From the cell containing the given text, extract its center point as [X, Y] coordinate. 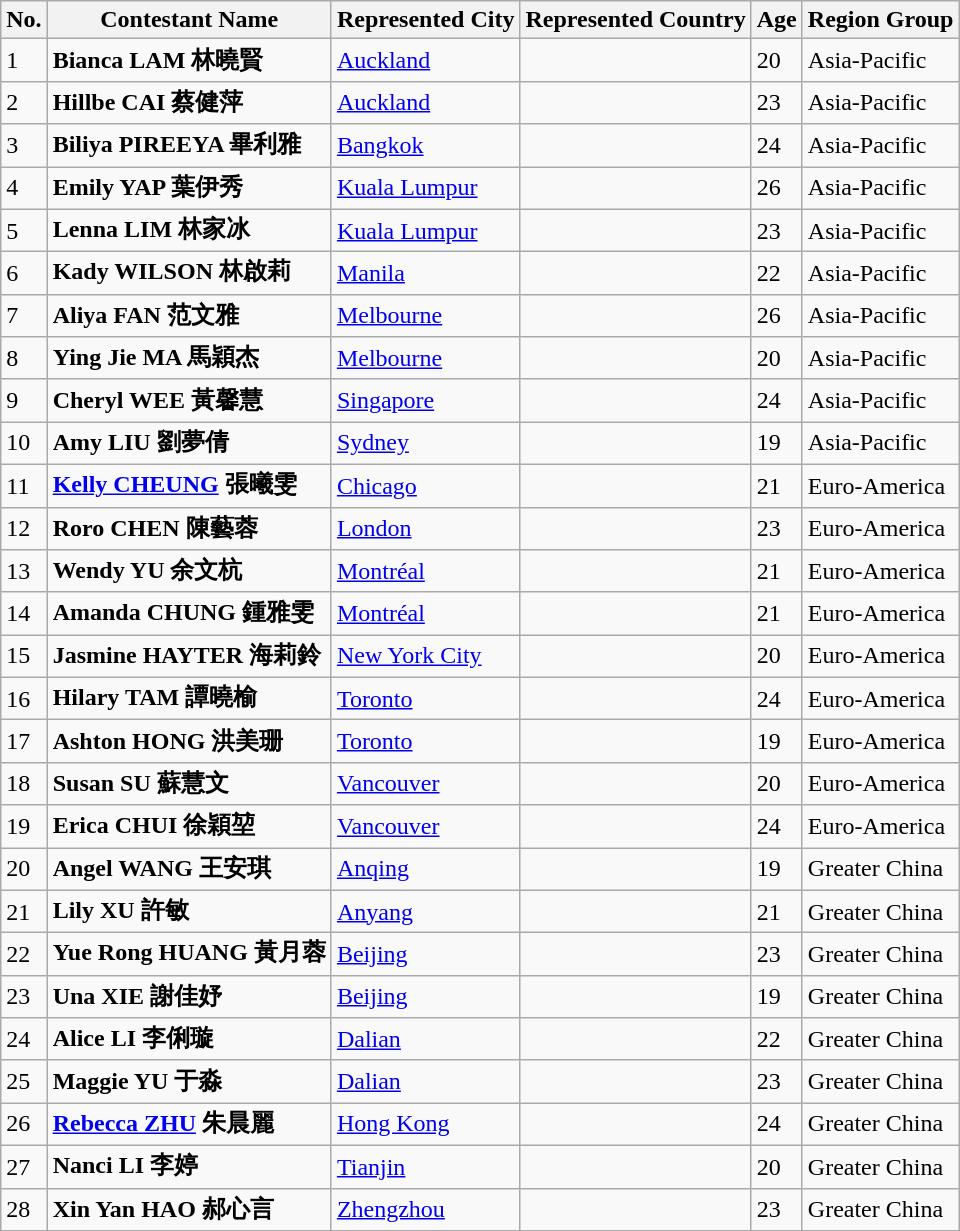
Sydney [426, 444]
Biliya PIREEYA 畢利雅 [189, 146]
17 [24, 742]
Wendy YU 余文杭 [189, 572]
Kelly CHEUNG 張曦雯 [189, 486]
Aliya FAN 范文雅 [189, 316]
Represented City [426, 20]
Roro CHEN 陳藝蓉 [189, 528]
28 [24, 1210]
No. [24, 20]
14 [24, 614]
Contestant Name [189, 20]
13 [24, 572]
Lily XU 許敏 [189, 912]
12 [24, 528]
Ying Jie MA 馬穎杰 [189, 358]
1 [24, 60]
Lenna LIM 林家冰 [189, 230]
Una XIE 謝佳妤 [189, 996]
7 [24, 316]
New York City [426, 656]
Jasmine HAYTER 海莉鈴 [189, 656]
4 [24, 188]
Hong Kong [426, 1124]
Manila [426, 274]
Xin Yan HAO 郝心言 [189, 1210]
Maggie YU 于淼 [189, 1082]
Hilary TAM 譚曉榆 [189, 698]
15 [24, 656]
Amy LIU 劉夢倩 [189, 444]
Singapore [426, 400]
Zhengzhou [426, 1210]
Angel WANG 王安琪 [189, 870]
Erica CHUI 徐穎堃 [189, 826]
London [426, 528]
25 [24, 1082]
9 [24, 400]
Kady WILSON 林啟莉 [189, 274]
Cheryl WEE 黃馨慧 [189, 400]
2 [24, 102]
Susan SU 蘇慧文 [189, 784]
Chicago [426, 486]
Rebecca ZHU 朱晨麗 [189, 1124]
Amanda CHUNG 鍾雅雯 [189, 614]
Ashton HONG 洪美珊 [189, 742]
8 [24, 358]
18 [24, 784]
Bangkok [426, 146]
Tianjin [426, 1166]
Region Group [880, 20]
11 [24, 486]
3 [24, 146]
Yue Rong HUANG 黃月蓉 [189, 954]
10 [24, 444]
Emily YAP 葉伊秀 [189, 188]
Anyang [426, 912]
Anqing [426, 870]
6 [24, 274]
Age [776, 20]
Bianca LAM 林曉賢 [189, 60]
5 [24, 230]
Represented Country [636, 20]
Alice LI 李俐璇 [189, 1040]
16 [24, 698]
Hillbe CAI 蔡健萍 [189, 102]
Nanci LI 李婷 [189, 1166]
27 [24, 1166]
